Capture the cell that displays the provided text and extract its (x, y) central coordinate. 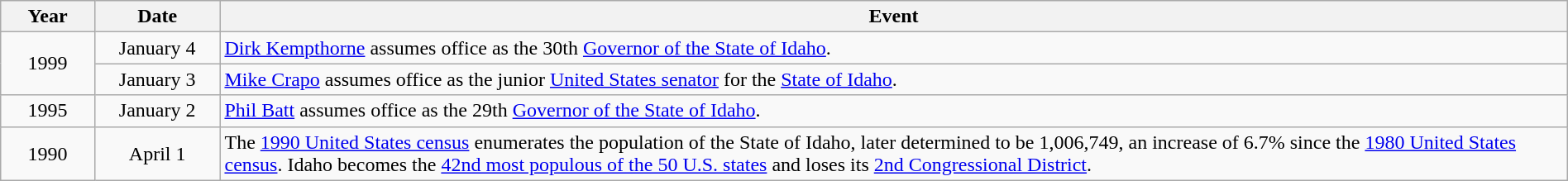
Year (48, 17)
Date (157, 17)
January 4 (157, 48)
Phil Batt assumes office as the 29th Governor of the State of Idaho. (893, 111)
Dirk Kempthorne assumes office as the 30th Governor of the State of Idaho. (893, 48)
1999 (48, 64)
Mike Crapo assumes office as the junior United States senator for the State of Idaho. (893, 79)
1995 (48, 111)
1990 (48, 154)
January 3 (157, 79)
Event (893, 17)
January 2 (157, 111)
April 1 (157, 154)
